Scan for the cell matching the given text and deliver its [X, Y] coordinate at center. 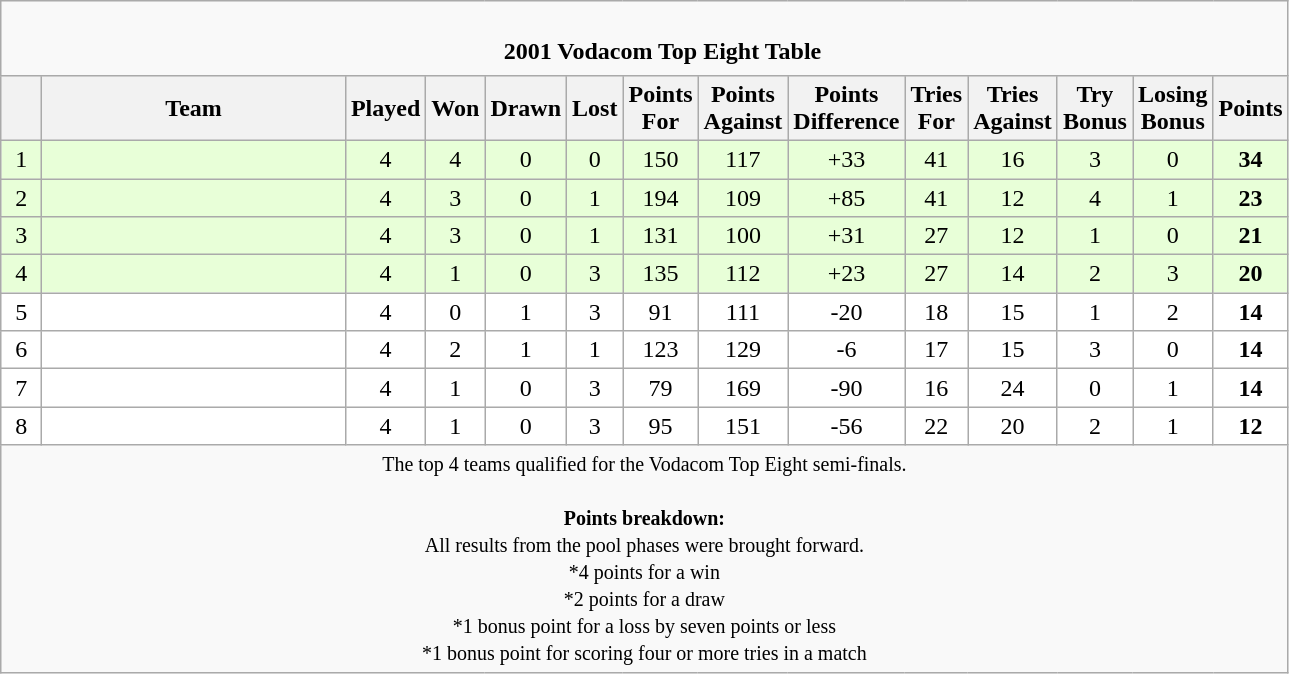
100 [743, 236]
7 [22, 388]
117 [743, 159]
21 [1250, 236]
131 [660, 236]
-20 [846, 312]
112 [743, 274]
Lost [595, 108]
18 [936, 312]
194 [660, 197]
34 [1250, 159]
5 [22, 312]
95 [660, 426]
79 [660, 388]
23 [1250, 197]
+23 [846, 274]
-6 [846, 350]
17 [936, 350]
150 [660, 159]
+33 [846, 159]
109 [743, 197]
135 [660, 274]
24 [1013, 388]
Played [385, 108]
Team [194, 108]
111 [743, 312]
Points For [660, 108]
Points Difference [846, 108]
Losing Bonus [1172, 108]
Drawn [526, 108]
Points [1250, 108]
-56 [846, 426]
Tries For [936, 108]
123 [660, 350]
-90 [846, 388]
Try Bonus [1094, 108]
129 [743, 350]
22 [936, 426]
Won [456, 108]
Points Against [743, 108]
91 [660, 312]
6 [22, 350]
+31 [846, 236]
+85 [846, 197]
Tries Against [1013, 108]
151 [743, 426]
8 [22, 426]
169 [743, 388]
